Determine the [x, y] coordinate at the center of the cell enclosing the given text.  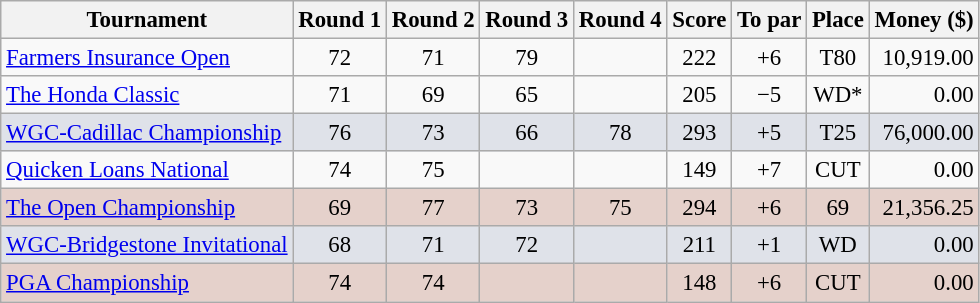
WD [838, 245]
10,919.00 [924, 58]
65 [527, 95]
Quicken Loans National [147, 170]
222 [700, 58]
Tournament [147, 20]
294 [700, 208]
148 [700, 283]
76,000.00 [924, 133]
211 [700, 245]
76 [340, 133]
68 [340, 245]
205 [700, 95]
66 [527, 133]
+5 [770, 133]
WGC-Bridgestone Invitational [147, 245]
78 [621, 133]
T80 [838, 58]
Money ($) [924, 20]
PGA Championship [147, 283]
Round 1 [340, 20]
WD* [838, 95]
WGC-Cadillac Championship [147, 133]
Round 3 [527, 20]
To par [770, 20]
The Open Championship [147, 208]
The Honda Classic [147, 95]
Round 2 [433, 20]
21,356.25 [924, 208]
+1 [770, 245]
Place [838, 20]
149 [700, 170]
T25 [838, 133]
−5 [770, 95]
77 [433, 208]
Round 4 [621, 20]
293 [700, 133]
+7 [770, 170]
79 [527, 58]
Farmers Insurance Open [147, 58]
Score [700, 20]
